For the text-containing cell, return its midpoint in [x, y] coordinate format. 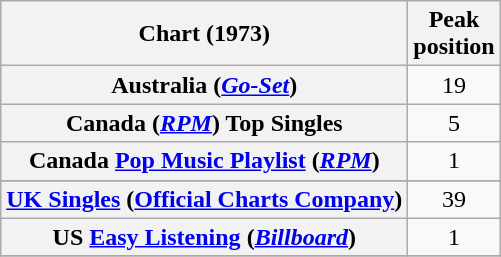
Chart (1973) [204, 34]
US Easy Listening (Billboard) [204, 237]
UK Singles (Official Charts Company) [204, 199]
Canada (RPM) Top Singles [204, 123]
39 [454, 199]
Peakposition [454, 34]
Canada Pop Music Playlist (RPM) [204, 161]
19 [454, 85]
5 [454, 123]
Australia (Go-Set) [204, 85]
